Pinpoint the cell where the given text exists, returning its [X, Y] midpoint coordinate. 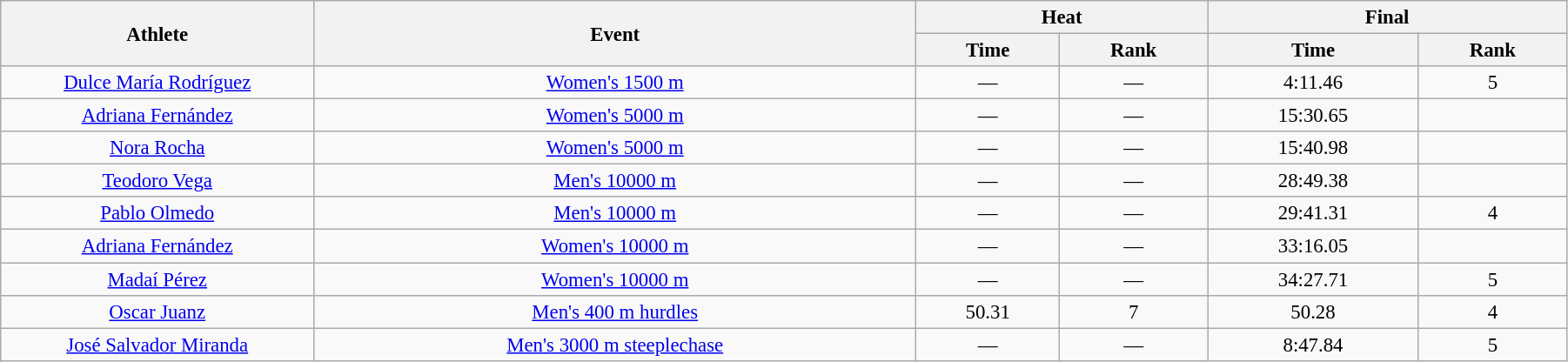
34:27.71 [1314, 279]
33:16.05 [1314, 246]
50.31 [988, 312]
Teodoro Vega [157, 181]
Athlete [157, 33]
8:47.84 [1314, 345]
Oscar Juanz [157, 312]
Heat [1062, 17]
28:49.38 [1314, 181]
Nora Rocha [157, 148]
4:11.46 [1314, 83]
Pablo Olmedo [157, 213]
7 [1134, 312]
Men's 3000 m steeplechase [615, 345]
29:41.31 [1314, 213]
José Salvador Miranda [157, 345]
Women's 1500 m [615, 83]
Dulce María Rodríguez [157, 83]
50.28 [1314, 312]
Madaí Pérez [157, 279]
15:30.65 [1314, 116]
Men's 400 m hurdles [615, 312]
Final [1387, 17]
Event [615, 33]
15:40.98 [1314, 148]
